For the text-containing cell, return its midpoint in (X, Y) coordinate format. 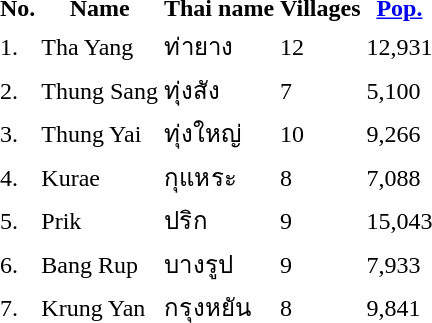
7 (320, 90)
Tha Yang (100, 46)
Kurae (100, 177)
Thung Yai (100, 134)
บางรูป (220, 264)
ทุ่งใหญ่ (220, 134)
ทุ่งสัง (220, 90)
ปริก (220, 220)
ท่ายาง (220, 46)
10 (320, 134)
Bang Rup (100, 264)
Prik (100, 220)
12 (320, 46)
Thung Sang (100, 90)
8 (320, 177)
กุแหระ (220, 177)
